Return the [x, y] coordinate for the center point of the cell that contains the specified text.  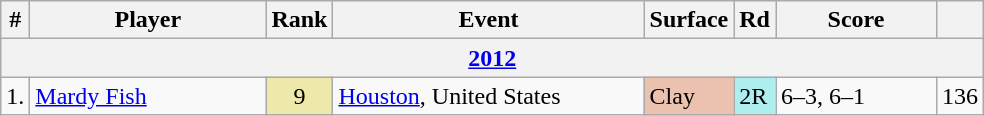
136 [960, 96]
Houston, United States [488, 96]
Score [856, 20]
6–3, 6–1 [856, 96]
1. [16, 96]
2R [755, 96]
9 [300, 96]
Mardy Fish [148, 96]
Event [488, 20]
Clay [689, 96]
Rank [300, 20]
Player [148, 20]
# [16, 20]
Surface [689, 20]
Rd [755, 20]
2012 [492, 58]
